Pinpoint the cell where the given text exists, returning its [x, y] midpoint coordinate. 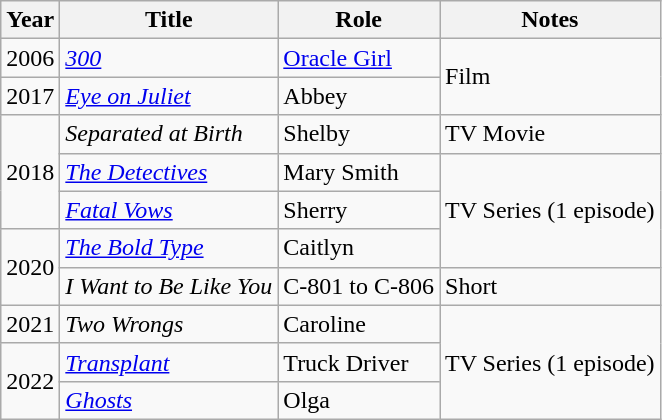
Year [30, 20]
Title [169, 20]
Olga [359, 400]
TV Movie [550, 134]
C-801 to C-806 [359, 286]
Sherry [359, 210]
Film [550, 77]
2018 [30, 172]
Separated at Birth [169, 134]
The Bold Type [169, 248]
Shelby [359, 134]
Notes [550, 20]
2006 [30, 58]
Abbey [359, 96]
Caitlyn [359, 248]
Caroline [359, 324]
300 [169, 58]
Role [359, 20]
Fatal Vows [169, 210]
The Detectives [169, 172]
Transplant [169, 362]
2022 [30, 381]
I Want to Be Like You [169, 286]
Eye on Juliet [169, 96]
Oracle Girl [359, 58]
2017 [30, 96]
2021 [30, 324]
Mary Smith [359, 172]
Ghosts [169, 400]
2020 [30, 267]
Truck Driver [359, 362]
Short [550, 286]
Two Wrongs [169, 324]
